Return [X, Y] of the center of cell containing provided text 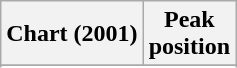
Peakposition [189, 34]
Chart (2001) [72, 34]
